Return the (X, Y) coordinate for the center point of the cell that contains the specified text.  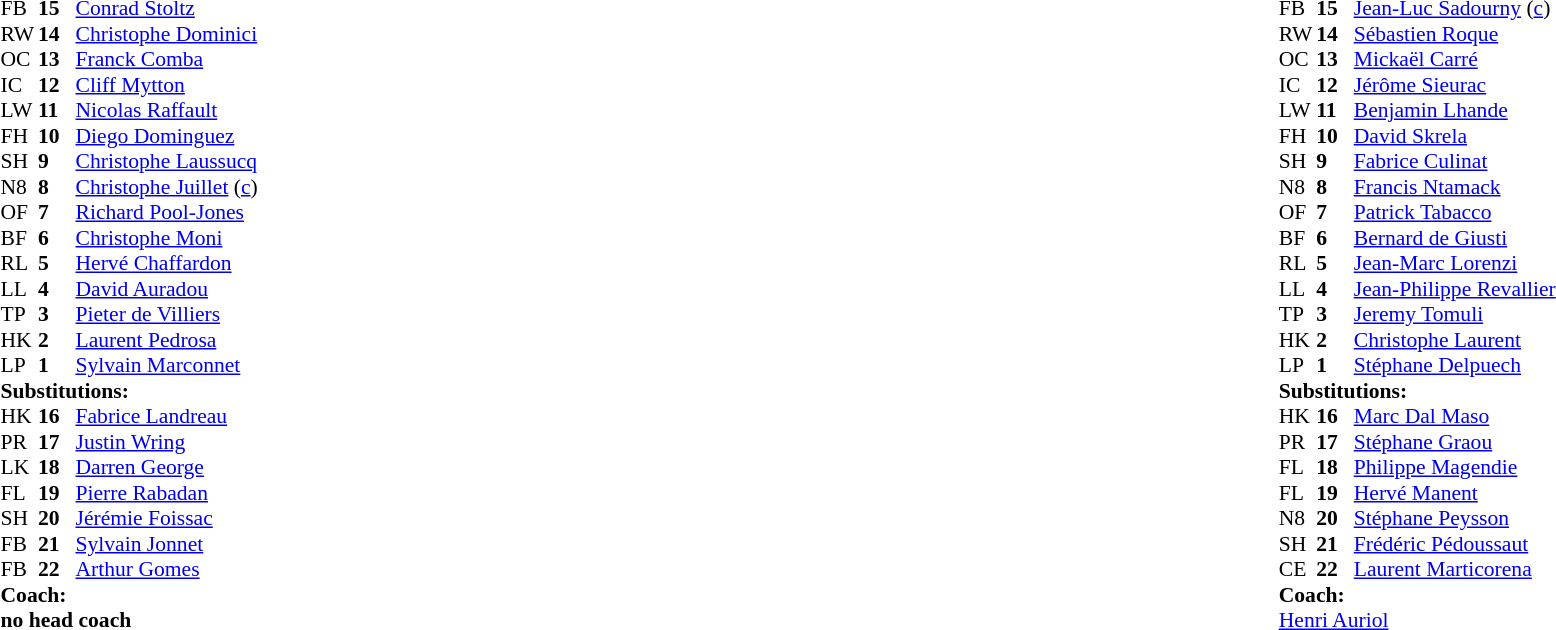
Christophe Laurent (1455, 340)
Justin Wring (167, 442)
David Auradou (167, 289)
David Skrela (1455, 136)
Francis Ntamack (1455, 187)
Stéphane Graou (1455, 442)
Cliff Mytton (167, 85)
Frédéric Pédoussaut (1455, 544)
Sébastien Roque (1455, 34)
Jean-Philippe Revallier (1455, 289)
Fabrice Culinat (1455, 161)
CE (1298, 569)
Nicolas Raffault (167, 111)
Arthur Gomes (167, 569)
Bernard de Giusti (1455, 238)
Benjamin Lhande (1455, 111)
Richard Pool-Jones (167, 213)
Pierre Rabadan (167, 493)
Christophe Laussucq (167, 161)
Jérémie Foissac (167, 519)
Christophe Juillet (c) (167, 187)
Franck Comba (167, 59)
Laurent Pedrosa (167, 340)
Sylvain Marconnet (167, 365)
Christophe Dominici (167, 34)
Philippe Magendie (1455, 467)
Laurent Marticorena (1455, 569)
Mickaël Carré (1455, 59)
Marc Dal Maso (1455, 417)
Jérôme Sieurac (1455, 85)
Sylvain Jonnet (167, 544)
Darren George (167, 467)
Diego Dominguez (167, 136)
LK (19, 467)
Patrick Tabacco (1455, 213)
Stéphane Delpuech (1455, 365)
Hervé Manent (1455, 493)
Jean-Marc Lorenzi (1455, 263)
Pieter de Villiers (167, 315)
Hervé Chaffardon (167, 263)
Christophe Moni (167, 238)
Jeremy Tomuli (1455, 315)
Fabrice Landreau (167, 417)
Stéphane Peysson (1455, 519)
